Detect which cell encompasses the target text, then output its (x, y) center coordinate. 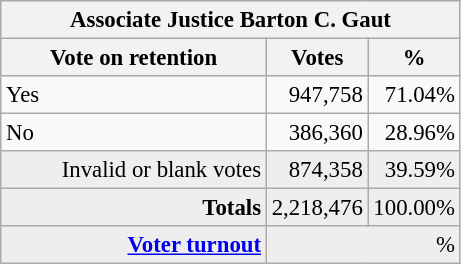
Vote on retention (134, 58)
No (134, 133)
Invalid or blank votes (134, 170)
Totals (134, 208)
28.96% (414, 133)
71.04% (414, 95)
100.00% (414, 208)
Votes (317, 58)
947,758 (317, 95)
Yes (134, 95)
39.59% (414, 170)
386,360 (317, 133)
2,218,476 (317, 208)
874,358 (317, 170)
Voter turnout (134, 245)
Associate Justice Barton C. Gaut (231, 20)
